For the text-containing cell, return its midpoint in [x, y] coordinate format. 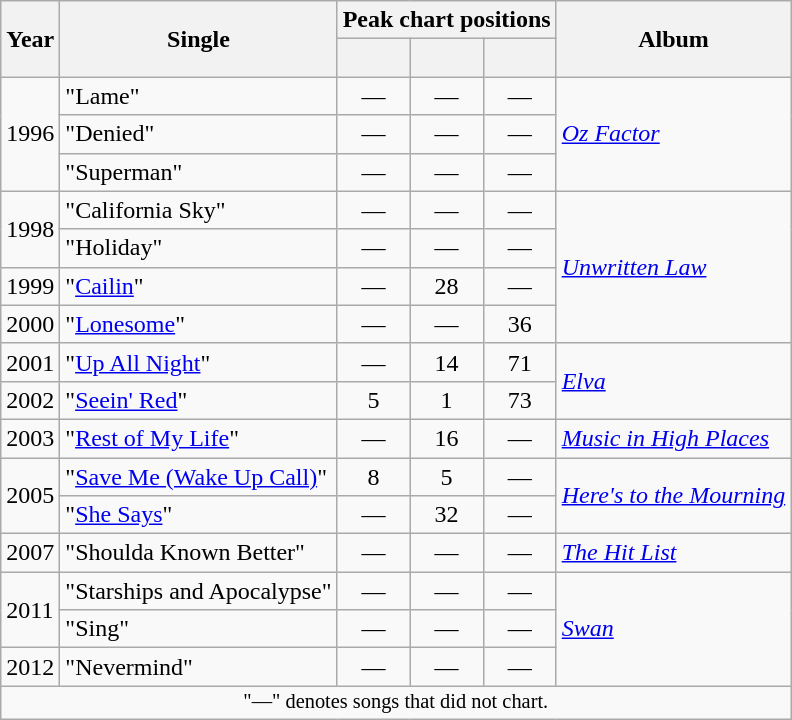
"Sing" [198, 629]
"Holiday" [198, 248]
28 [446, 286]
36 [520, 324]
2002 [30, 400]
"Lonesome" [198, 324]
Oz Factor [674, 134]
1 [446, 400]
Year [30, 39]
"California Sky" [198, 210]
"Up All Night" [198, 362]
2005 [30, 496]
"Denied" [198, 134]
Elva [674, 381]
2007 [30, 553]
73 [520, 400]
"Nevermind" [198, 667]
71 [520, 362]
Here's to the Mourning [674, 496]
1999 [30, 286]
The Hit List [674, 553]
"Starships and Apocalypse" [198, 591]
"She Says" [198, 515]
"Rest of My Life" [198, 438]
"Shoulda Known Better" [198, 553]
2001 [30, 362]
"Cailin" [198, 286]
Album [674, 39]
14 [446, 362]
8 [374, 477]
"Lame" [198, 96]
"—" denotes songs that did not chart. [396, 703]
16 [446, 438]
2011 [30, 610]
"Seein' Red" [198, 400]
2003 [30, 438]
2012 [30, 667]
"Superman" [198, 172]
1996 [30, 134]
Peak chart positions [446, 20]
Single [198, 39]
1998 [30, 229]
32 [446, 515]
Unwritten Law [674, 267]
Swan [674, 629]
Music in High Places [674, 438]
"Save Me (Wake Up Call)" [198, 477]
2000 [30, 324]
